Extract the (X, Y) coordinate from the center of the cell holding the provided text.  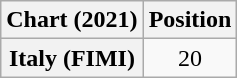
20 (190, 58)
Chart (2021) (72, 20)
Italy (FIMI) (72, 58)
Position (190, 20)
